Provide the [x, y] coordinate of the cell's center where the given text is located.  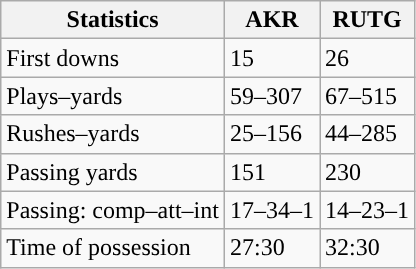
Rushes–yards [113, 134]
27:30 [272, 248]
Passing yards [113, 172]
25–156 [272, 134]
44–285 [368, 134]
14–23–1 [368, 210]
First downs [113, 58]
Statistics [113, 20]
Passing: comp–att–int [113, 210]
26 [368, 58]
151 [272, 172]
AKR [272, 20]
59–307 [272, 96]
RUTG [368, 20]
67–515 [368, 96]
Plays–yards [113, 96]
15 [272, 58]
32:30 [368, 248]
17–34–1 [272, 210]
Time of possession [113, 248]
230 [368, 172]
